Return [x, y] of the center of cell containing provided text 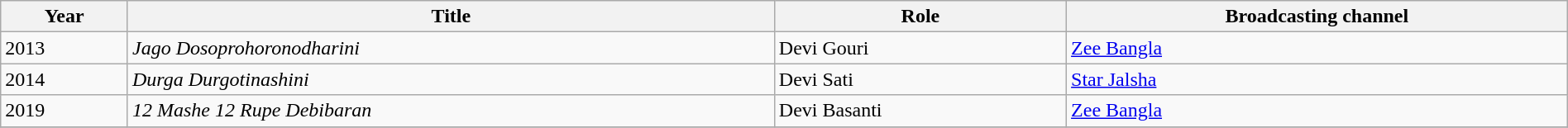
2019 [65, 111]
Durga Durgotinashini [451, 79]
2014 [65, 79]
Broadcasting channel [1317, 17]
12 Mashe 12 Rupe Debibaran [451, 111]
Devi Sati [920, 79]
2013 [65, 48]
Jago Dosoprohoronodharini [451, 48]
Role [920, 17]
Star Jalsha [1317, 79]
Devi Basanti [920, 111]
Title [451, 17]
Devi Gouri [920, 48]
Year [65, 17]
